Return the (X, Y) coordinate for the center point of the cell that contains the specified text.  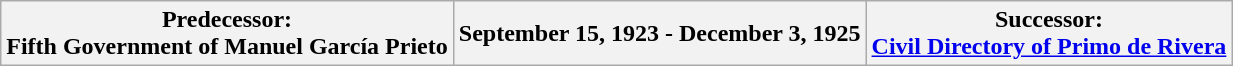
September 15, 1923 - December 3, 1925 (660, 34)
Predecessor:Fifth Government of Manuel García Prieto (228, 34)
Successor:Civil Directory of Primo de Rivera (1049, 34)
